Locate the cell with the specified text and output its [X, Y] center coordinate. 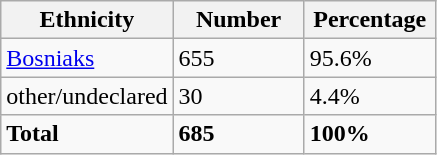
Percentage [370, 20]
4.4% [370, 96]
100% [370, 134]
Number [238, 20]
Ethnicity [87, 20]
other/undeclared [87, 96]
30 [238, 96]
Total [87, 134]
685 [238, 134]
Bosniaks [87, 58]
655 [238, 58]
95.6% [370, 58]
